Extract the [X, Y] coordinate from the center of the cell holding the provided text.  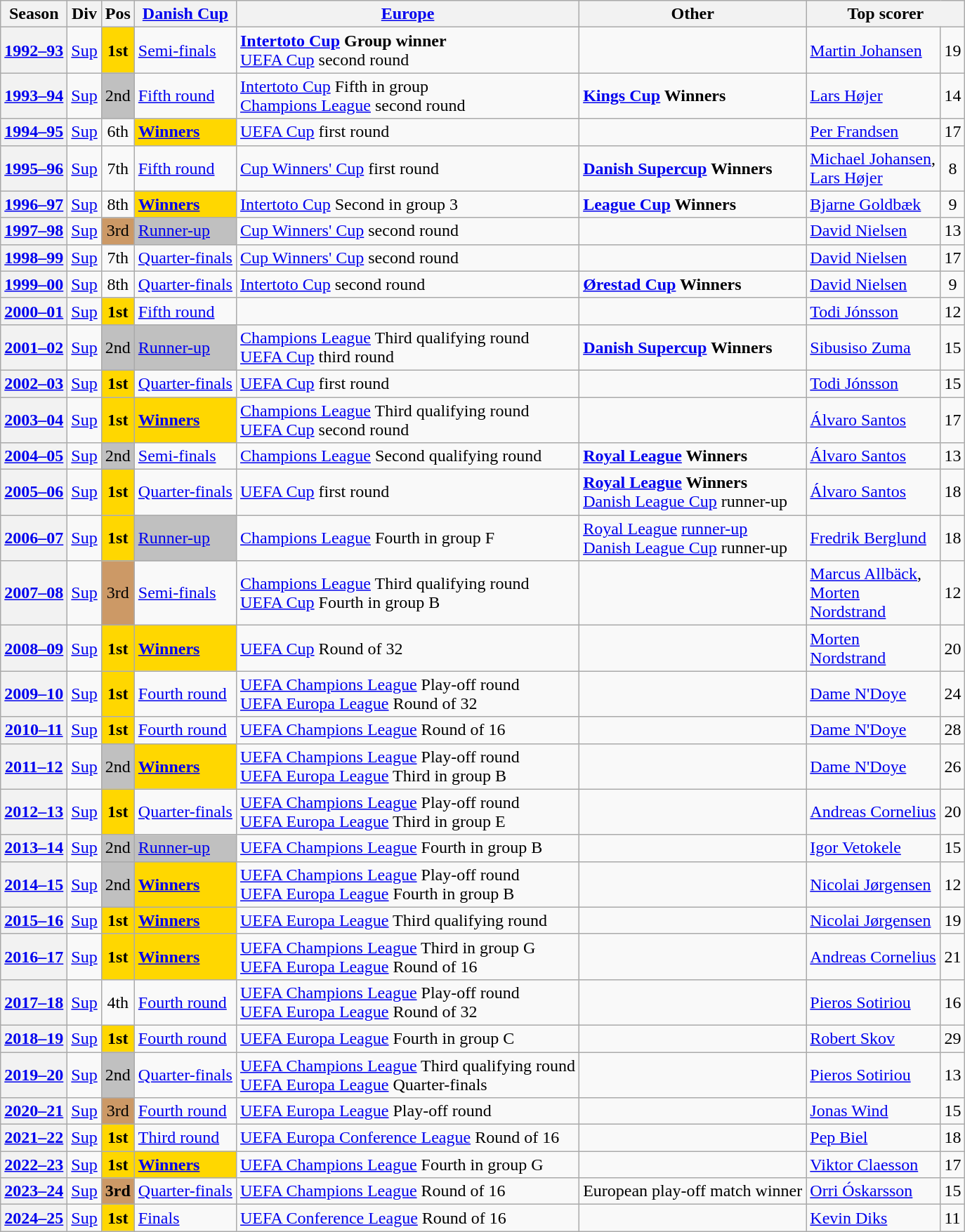
UEFA Champions League Third in group GUEFA Europa League Round of 16 [407, 956]
1997–98 [34, 231]
Kings Cup Winners [692, 95]
UEFA Conference League Round of 16 [407, 1218]
4th [118, 1002]
Orri Óskarsson [874, 1191]
Royal League Winners [692, 456]
UEFA Champions League Play-off roundUEFA Europa League Fourth in group B [407, 885]
Michael Johansen, Lars Højer [874, 168]
14 [952, 95]
1992–93 [34, 51]
Intertoto Cup Group winnerUEFA Cup second round [407, 51]
UEFA Champions League Play-off roundUEFA Europa League Third in group B [407, 767]
29 [952, 1038]
Lars Højer [874, 95]
League Cup Winners [692, 204]
2007–08 [34, 593]
2009–10 [34, 694]
Third round [185, 1138]
2014–15 [34, 885]
Danish Cup [185, 14]
2019–20 [34, 1074]
Morten Nordstrand [874, 649]
UEFA Cup Round of 32 [407, 649]
2018–19 [34, 1038]
2015–16 [34, 920]
2012–13 [34, 812]
2022–23 [34, 1165]
Intertoto Cup Second in group 3 [407, 204]
2013–14 [34, 848]
2023–24 [34, 1191]
6th [118, 132]
UEFA Europa League Play-off round [407, 1111]
Intertoto Cup second round [407, 284]
Europe [407, 14]
Champions League Fourth in group F [407, 538]
Robert Skov [874, 1038]
Div [84, 14]
26 [952, 767]
2001–02 [34, 347]
1996–97 [34, 204]
2024–25 [34, 1218]
2017–18 [34, 1002]
Marcus Allbäck, Morten Nordstrand [874, 593]
UEFA Europa Conference League Round of 16 [407, 1138]
Intertoto Cup Fifth in groupChampions League second round [407, 95]
2011–12 [34, 767]
Champions League Third qualifying roundUEFA Cup third round [407, 347]
Jonas Wind [874, 1111]
UEFA Champions League Third qualifying roundUEFA Europa League Quarter-finals [407, 1074]
1993–94 [34, 95]
European play-off match winner [692, 1191]
Season [34, 14]
Royal League WinnersDanish League Cup runner-up [692, 493]
UEFA Champions League Play-off roundUEFA Europa League Third in group E [407, 812]
Cup Winners' Cup first round [407, 168]
1994–95 [34, 132]
Finals [185, 1218]
2003–04 [34, 420]
2006–07 [34, 538]
Ørestad Cup Winners [692, 284]
Pep Biel [874, 1138]
Viktor Claesson [874, 1165]
UEFA Champions League Fourth in group G [407, 1165]
UEFA Europa League Third qualifying round [407, 920]
Champions League Third qualifying roundUEFA Cup second round [407, 420]
2004–05 [34, 456]
24 [952, 694]
Martin Johansen [874, 51]
UEFA Europa League Fourth in group C [407, 1038]
8 [952, 168]
Bjarne Goldbæk [874, 204]
2002–03 [34, 383]
Royal League runner-upDanish League Cup runner-up [692, 538]
2021–22 [34, 1138]
28 [952, 730]
1999–00 [34, 284]
2000–01 [34, 311]
16 [952, 1002]
Champions League Second qualifying round [407, 456]
UEFA Champions League Fourth in group B [407, 848]
2008–09 [34, 649]
21 [952, 956]
11 [952, 1218]
Sibusiso Zuma [874, 347]
2010–11 [34, 730]
Top scorer [886, 14]
Igor Vetokele [874, 848]
2005–06 [34, 493]
2016–17 [34, 956]
Other [692, 14]
Kevin Diks [874, 1218]
1995–96 [34, 168]
Pos [118, 14]
1998–99 [34, 258]
Champions League Third qualifying roundUEFA Cup Fourth in group B [407, 593]
Fredrik Berglund [874, 538]
Per Frandsen [874, 132]
2020–21 [34, 1111]
